Extract the (X, Y) coordinate from the center of the cell holding the provided text.  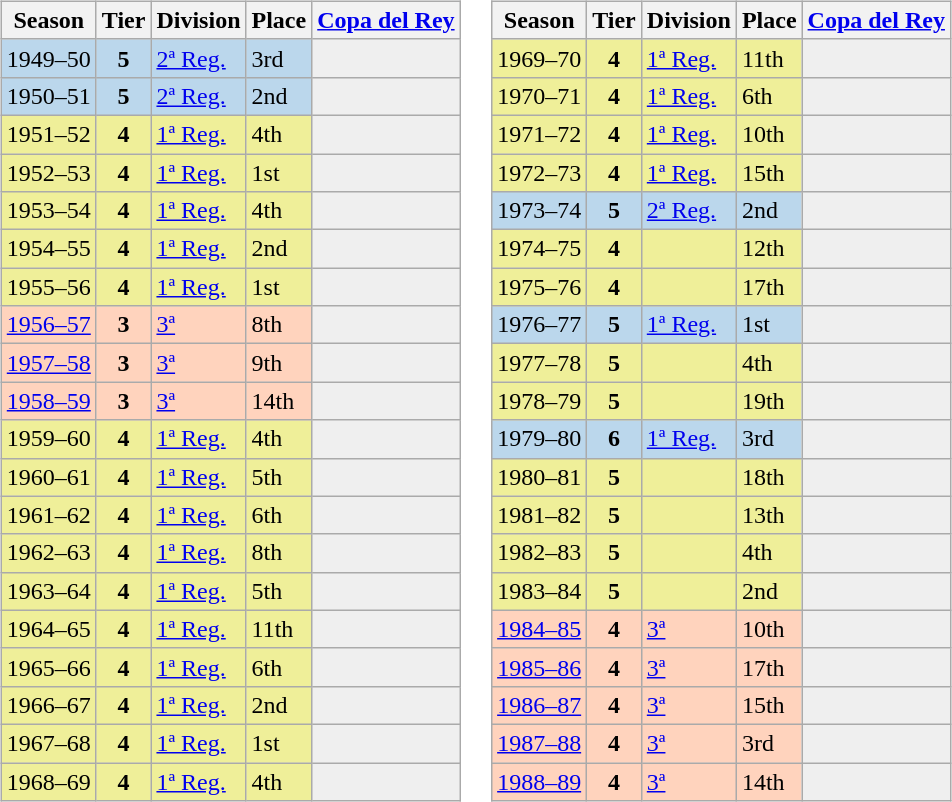
1953–54 (48, 211)
1970–71 (540, 96)
18th (769, 477)
12th (769, 249)
1972–73 (540, 173)
1978–79 (540, 401)
1971–72 (540, 134)
1973–74 (540, 211)
1959–60 (48, 439)
1976–77 (540, 325)
1984–85 (540, 629)
1988–89 (540, 781)
1957–58 (48, 363)
19th (769, 401)
1958–59 (48, 401)
1987–88 (540, 743)
1983–84 (540, 591)
1974–75 (540, 249)
1965–66 (48, 667)
1975–76 (540, 287)
9th (279, 363)
1985–86 (540, 667)
1969–70 (540, 58)
1986–87 (540, 705)
1952–53 (48, 173)
1954–55 (48, 249)
1962–63 (48, 553)
13th (769, 515)
1980–81 (540, 477)
1949–50 (48, 58)
1950–51 (48, 96)
6 (614, 439)
1963–64 (48, 591)
1951–52 (48, 134)
1967–68 (48, 743)
1968–69 (48, 781)
1979–80 (540, 439)
1960–61 (48, 477)
1956–57 (48, 325)
1955–56 (48, 287)
1982–83 (540, 553)
1977–78 (540, 363)
1961–62 (48, 515)
1966–67 (48, 705)
1981–82 (540, 515)
1964–65 (48, 629)
